From the cell containing the given text, extract its center point as [X, Y] coordinate. 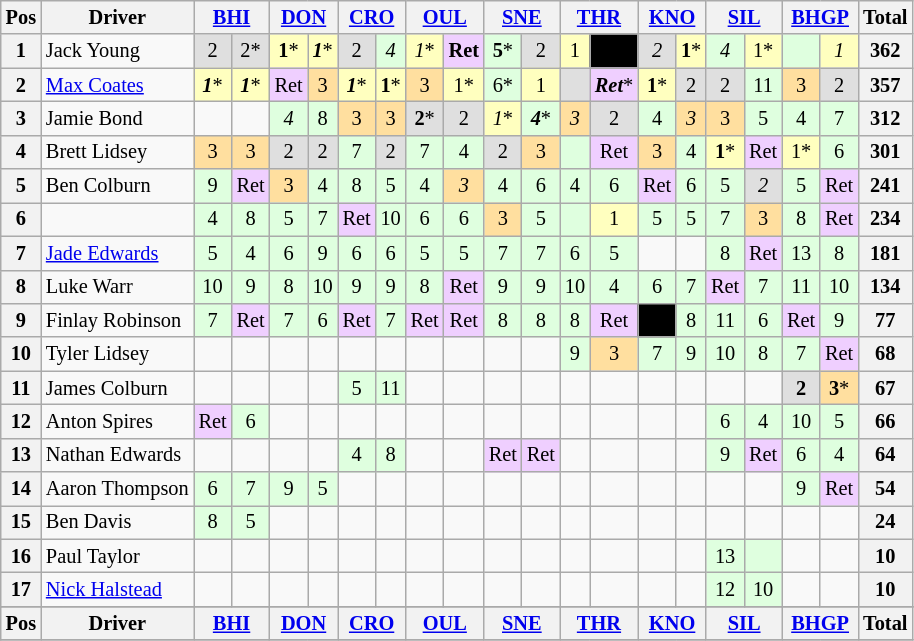
54 [885, 489]
5* [503, 51]
Tyler Lidsey [118, 354]
16 [21, 556]
6* [503, 85]
301 [885, 152]
Finlay Robinson [118, 320]
4* [541, 118]
Jamie Bond [118, 118]
77 [885, 320]
Jade Edwards [118, 253]
64 [885, 455]
Ret* [614, 85]
Brett Lidsey [118, 152]
James Colburn [118, 388]
Jack Young [118, 51]
67 [885, 388]
181 [885, 253]
Luke Warr [118, 287]
Ben Davis [118, 522]
Paul Taylor [118, 556]
Aaron Thompson [118, 489]
24 [885, 522]
68 [885, 354]
234 [885, 219]
Nathan Edwards [118, 455]
Anton Spires [118, 421]
Ben Colburn [118, 186]
Nick Halstead [118, 589]
17 [21, 589]
312 [885, 118]
357 [885, 85]
66 [885, 421]
14 [21, 489]
362 [885, 51]
Max Coates [118, 85]
241 [885, 186]
134 [885, 287]
15 [21, 522]
3* [839, 388]
